Scan for the cell matching the given text and deliver its [X, Y] coordinate at center. 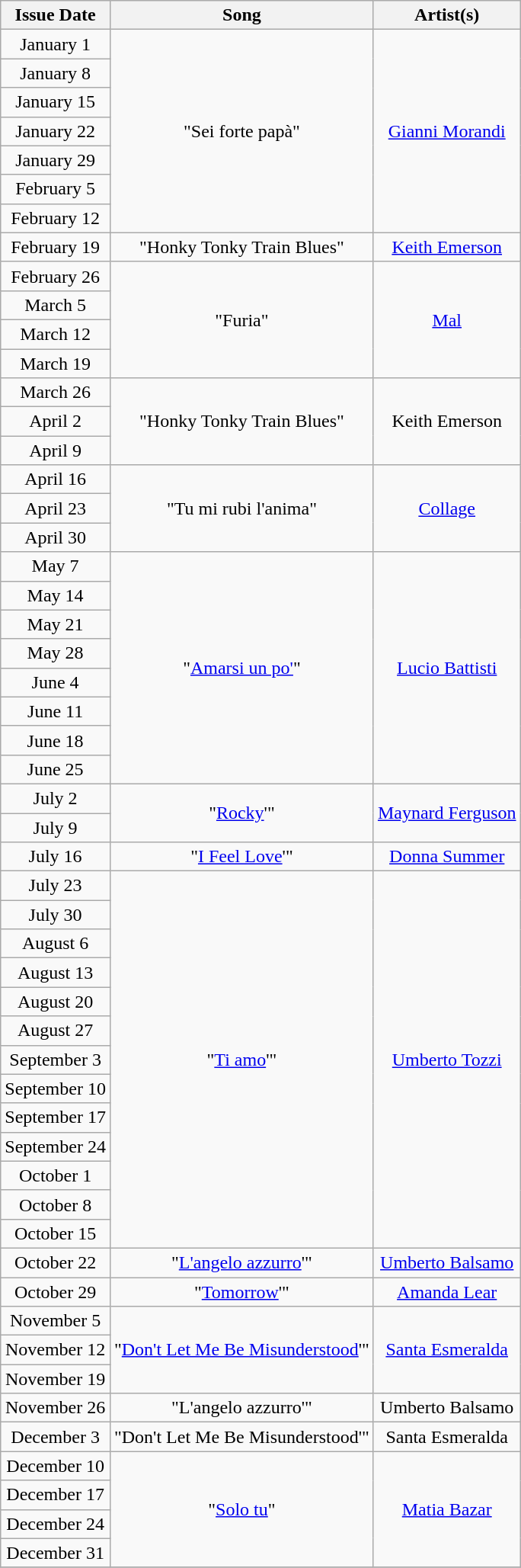
Matia Bazar [446, 1509]
Lucio Battisti [446, 668]
April 2 [56, 422]
November 5 [56, 1321]
November 12 [56, 1350]
December 24 [56, 1524]
Issue Date [56, 15]
July 23 [56, 886]
June 4 [56, 682]
August 13 [56, 973]
Song [241, 15]
April 30 [56, 537]
September 10 [56, 1089]
"I Feel Love'" [241, 857]
"Amarsi un po'" [241, 668]
December 10 [56, 1466]
February 26 [56, 276]
"Rocky'" [241, 813]
November 19 [56, 1379]
January 29 [56, 160]
April 16 [56, 479]
May 14 [56, 595]
October 1 [56, 1175]
August 27 [56, 1031]
July 30 [56, 915]
September 3 [56, 1060]
January 8 [56, 73]
May 28 [56, 653]
September 24 [56, 1146]
October 8 [56, 1204]
November 26 [56, 1408]
Donna Summer [446, 857]
Gianni Morandi [446, 131]
August 20 [56, 1002]
August 6 [56, 944]
December 31 [56, 1553]
Umberto Tozzi [446, 1060]
December 3 [56, 1437]
September 17 [56, 1117]
December 17 [56, 1495]
April 23 [56, 508]
May 7 [56, 566]
March 19 [56, 364]
March 26 [56, 393]
January 1 [56, 44]
Amanda Lear [446, 1292]
"Tomorrow'" [241, 1292]
"Solo tu" [241, 1509]
January 15 [56, 102]
"Furia" [241, 319]
June 11 [56, 711]
July 2 [56, 798]
"Tu mi rubi l'anima" [241, 508]
March 12 [56, 334]
"Ti amo'" [241, 1060]
"Sei forte papà" [241, 131]
October 29 [56, 1292]
July 16 [56, 857]
Mal [446, 319]
January 22 [56, 131]
Artist(s) [446, 15]
March 5 [56, 305]
February 5 [56, 189]
June 18 [56, 740]
July 9 [56, 827]
February 12 [56, 218]
Collage [446, 508]
April 9 [56, 451]
May 21 [56, 624]
October 15 [56, 1233]
October 22 [56, 1262]
February 19 [56, 247]
June 25 [56, 769]
Maynard Ferguson [446, 813]
